Scan for the cell matching the given text and deliver its (X, Y) coordinate at center. 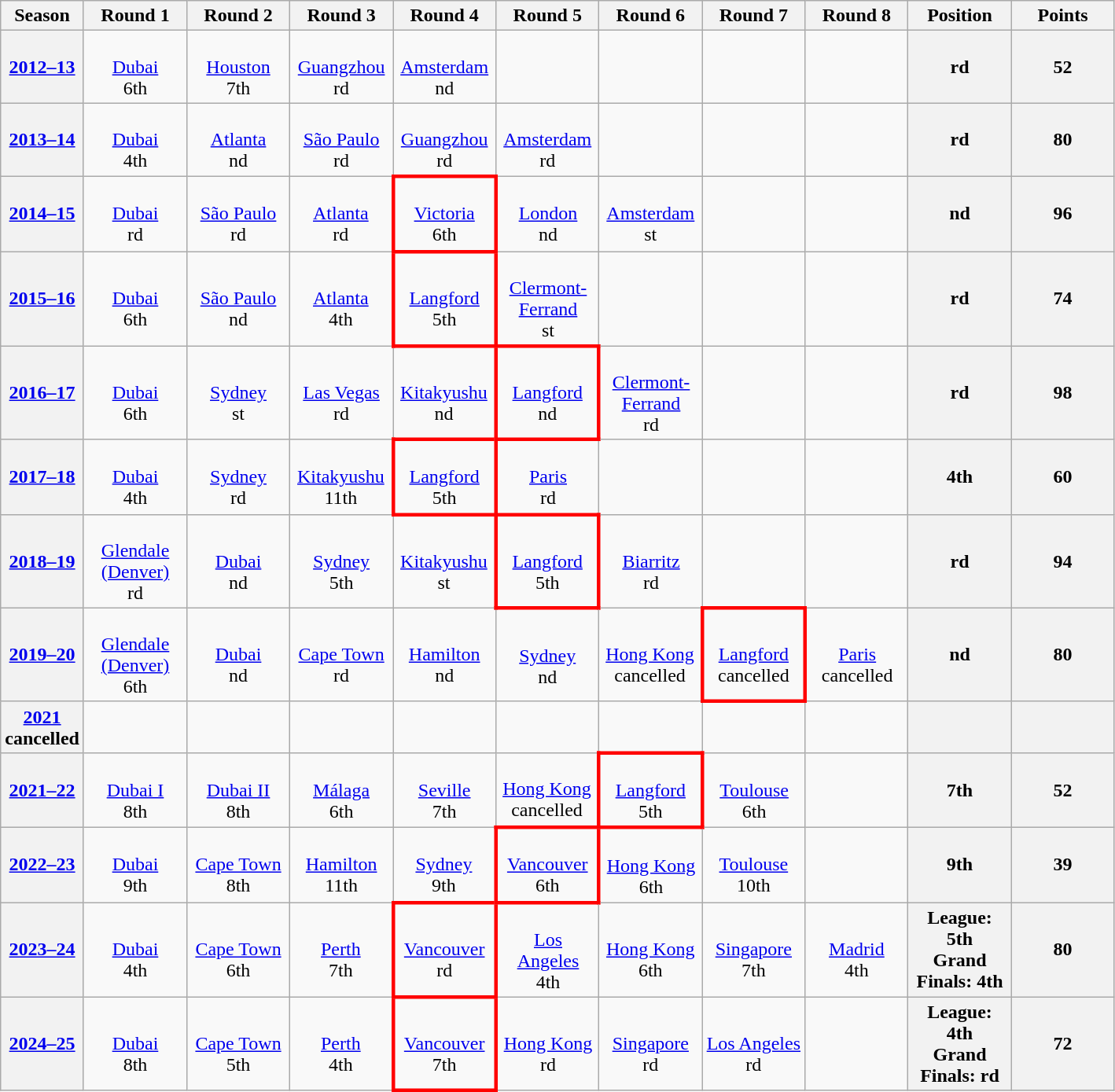
7th (959, 789)
94 (1063, 561)
Points (1063, 16)
Position (959, 16)
2021cancelled (42, 726)
96 (1063, 214)
Singaporerd (651, 1044)
Toulouse6th (753, 789)
Hong Kongrd (547, 1044)
Madrid4th (857, 950)
2015–16 (42, 299)
2024–25 (42, 1044)
Las Vegas rd (341, 393)
Hamilton11th (341, 865)
Dubai8th (135, 1044)
Sydney st (239, 393)
Round 3 (341, 16)
Atlanta nd (239, 140)
London nd (547, 214)
Langford nd (547, 393)
Atlanta 4th (341, 299)
Kitakyushu nd (445, 393)
2023–24 (42, 950)
Victoria 6th (445, 214)
Dubai4th (135, 950)
Atlanta rd (341, 214)
Amsterdam st (651, 214)
60 (1063, 476)
Sydney nd (547, 654)
Málaga6th (341, 789)
Vancouver6th (547, 865)
Cape Town rd (341, 654)
Sydney rd (239, 476)
Perth7th (341, 950)
Round 1 (135, 16)
4th (959, 476)
Perth4th (341, 1044)
Round 4 (445, 16)
Houston 7th (239, 67)
Dubai I8th (135, 789)
Langford5th (651, 789)
2021–22 (42, 789)
Paris rd (547, 476)
74 (1063, 299)
2019–20 (42, 654)
Round 5 (547, 16)
2014–15 (42, 214)
Round 2 (239, 16)
9th (959, 865)
Kitakyushu st (445, 561)
Sydney9th (445, 865)
2016–17 (42, 393)
Season (42, 16)
2013–14 (42, 140)
Hamilton nd (445, 654)
2018–19 (42, 561)
Seville7th (445, 789)
Glendale (Denver) rd (135, 561)
Dubai II8th (239, 789)
Los Angelesrd (753, 1044)
Clermont-Ferrand rd (651, 393)
Kitakyushu 11th (341, 476)
League: 5thGrand Finals: 4th (959, 950)
Vancouver7th (445, 1044)
Round 8 (857, 16)
2012–13 (42, 67)
Paris cancelled (857, 654)
Biarritz rd (651, 561)
São Paulo nd (239, 299)
Glendale (Denver) 6th (135, 654)
Langford cancelled (753, 654)
Sydney 5th (341, 561)
Vancouverrd (445, 950)
Los Angeles4th (547, 950)
Singapore7th (753, 950)
Cape Town8th (239, 865)
2022–23 (42, 865)
Round 7 (753, 16)
Dubai9th (135, 865)
39 (1063, 865)
72 (1063, 1044)
Toulouse10th (753, 865)
Clermont-Ferrand st (547, 299)
2017–18 (42, 476)
98 (1063, 393)
Cape Town6th (239, 950)
Amsterdam rd (547, 140)
Cape Town5th (239, 1044)
Dubai rd (135, 214)
League: 4thGrand Finals: rd (959, 1044)
Round 6 (651, 16)
Amsterdam nd (445, 67)
